Scan for the cell matching the given text and deliver its [x, y] coordinate at center. 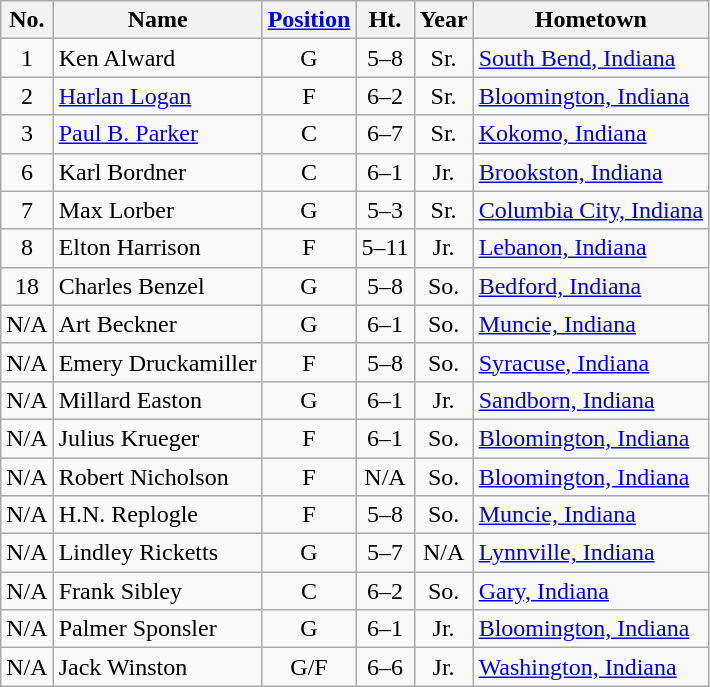
18 [27, 286]
Hometown [590, 20]
5–11 [385, 248]
8 [27, 248]
Ken Alward [158, 58]
3 [27, 134]
Gary, Indiana [590, 591]
Lynnville, Indiana [590, 553]
Emery Druckamiller [158, 362]
Columbia City, Indiana [590, 210]
6–6 [385, 667]
South Bend, Indiana [590, 58]
Robert Nicholson [158, 477]
Year [444, 20]
Jack Winston [158, 667]
Harlan Logan [158, 96]
Name [158, 20]
2 [27, 96]
Washington, Indiana [590, 667]
Brookston, Indiana [590, 172]
Sandborn, Indiana [590, 400]
Lindley Ricketts [158, 553]
No. [27, 20]
Millard Easton [158, 400]
7 [27, 210]
G/F [309, 667]
1 [27, 58]
H.N. Replogle [158, 515]
Paul B. Parker [158, 134]
Kokomo, Indiana [590, 134]
6 [27, 172]
6–7 [385, 134]
Julius Krueger [158, 438]
Position [309, 20]
Art Beckner [158, 324]
5–3 [385, 210]
Karl Bordner [158, 172]
5–7 [385, 553]
Elton Harrison [158, 248]
Frank Sibley [158, 591]
Bedford, Indiana [590, 286]
Lebanon, Indiana [590, 248]
Ht. [385, 20]
Syracuse, Indiana [590, 362]
Palmer Sponsler [158, 629]
Charles Benzel [158, 286]
Max Lorber [158, 210]
